Detect which cell encompasses the target text, then output its (x, y) center coordinate. 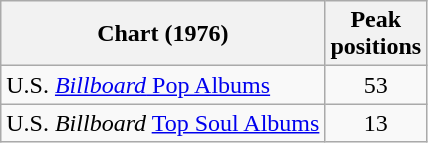
13 (376, 123)
Peakpositions (376, 34)
Chart (1976) (163, 34)
U.S. Billboard Pop Albums (163, 85)
53 (376, 85)
U.S. Billboard Top Soul Albums (163, 123)
